Return (X, Y) of the center of cell containing provided text 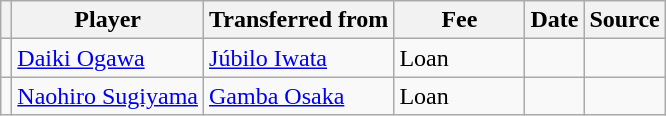
Gamba Osaka (299, 96)
Daiki Ogawa (108, 58)
Date (554, 20)
Júbilo Iwata (299, 58)
Transferred from (299, 20)
Player (108, 20)
Fee (460, 20)
Source (624, 20)
Naohiro Sugiyama (108, 96)
